Output the [X, Y] coordinate of the center of the cell containing the given text.  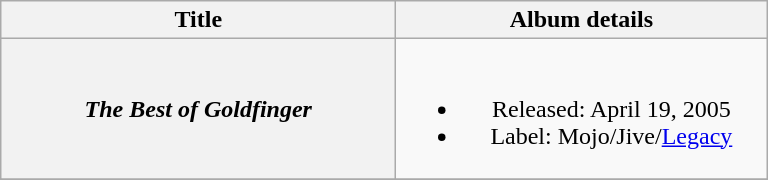
The Best of Goldfinger [198, 109]
Album details [582, 20]
Released: April 19, 2005Label: Mojo/Jive/Legacy [582, 109]
Title [198, 20]
